From the cell containing the given text, extract its center point as (X, Y) coordinate. 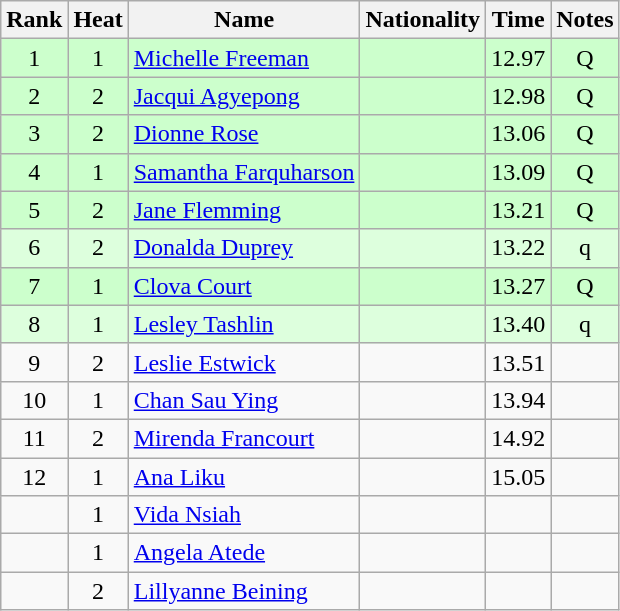
Notes (585, 20)
13.40 (518, 324)
Michelle Freeman (244, 58)
Angela Atede (244, 553)
Mirenda Francourt (244, 438)
3 (34, 134)
15.05 (518, 477)
7 (34, 286)
Rank (34, 20)
11 (34, 438)
5 (34, 210)
13.27 (518, 286)
Ana Liku (244, 477)
Chan Sau Ying (244, 400)
Time (518, 20)
Jane Flemming (244, 210)
Leslie Estwick (244, 362)
9 (34, 362)
Vida Nsiah (244, 515)
Name (244, 20)
12 (34, 477)
12.98 (518, 96)
Clova Court (244, 286)
13.22 (518, 248)
13.21 (518, 210)
13.06 (518, 134)
13.94 (518, 400)
10 (34, 400)
13.09 (518, 172)
4 (34, 172)
Lesley Tashlin (244, 324)
8 (34, 324)
13.51 (518, 362)
12.97 (518, 58)
Lillyanne Beining (244, 591)
Samantha Farquharson (244, 172)
14.92 (518, 438)
6 (34, 248)
Dionne Rose (244, 134)
Heat (98, 20)
Nationality (423, 20)
Jacqui Agyepong (244, 96)
Donalda Duprey (244, 248)
